Return the [x, y] coordinate for the center point of the cell that contains the specified text.  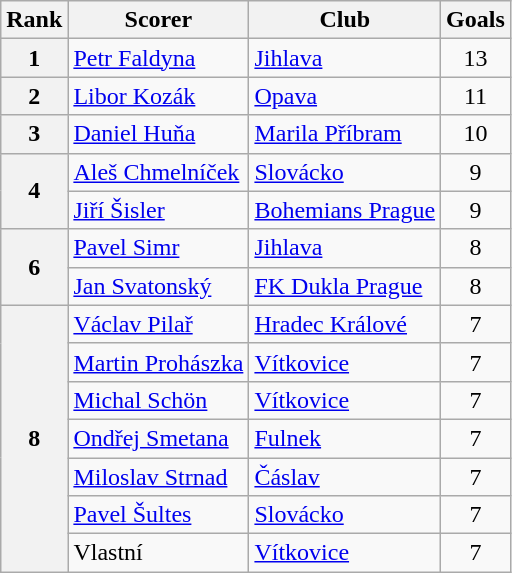
Miloslav Strnad [158, 477]
Bohemians Prague [345, 210]
Jan Svatonský [158, 286]
Michal Schön [158, 400]
10 [476, 134]
Rank [34, 20]
Libor Kozák [158, 96]
Hradec Králové [345, 324]
4 [34, 191]
11 [476, 96]
Fulnek [345, 438]
Jiří Šisler [158, 210]
Václav Pilař [158, 324]
Scorer [158, 20]
6 [34, 267]
Daniel Huňa [158, 134]
Vlastní [158, 553]
Marila Příbram [345, 134]
Ondřej Smetana [158, 438]
FK Dukla Prague [345, 286]
Pavel Simr [158, 248]
Opava [345, 96]
Petr Faldyna [158, 58]
2 [34, 96]
Pavel Šultes [158, 515]
3 [34, 134]
Goals [476, 20]
Club [345, 20]
Aleš Chmelníček [158, 172]
1 [34, 58]
Martin Prohászka [158, 362]
13 [476, 58]
Čáslav [345, 477]
